From the cell containing the given text, extract its center point as [X, Y] coordinate. 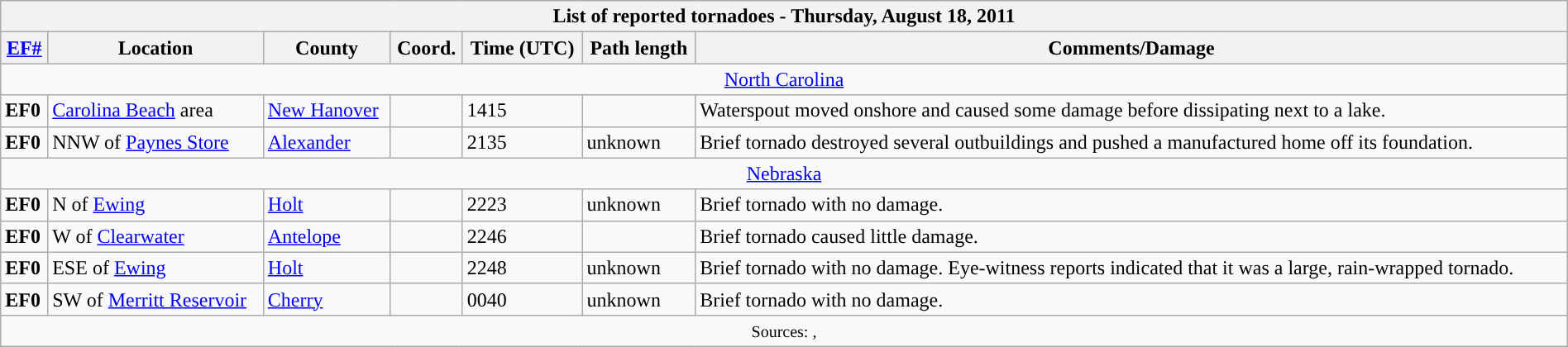
New Hanover [327, 111]
Brief tornado with no damage. Eye-witness reports indicated that it was a large, rain-wrapped tornado. [1131, 268]
Cherry [327, 299]
Brief tornado caused little damage. [1131, 236]
1415 [523, 111]
NNW of Paynes Store [155, 142]
County [327, 48]
List of reported tornadoes - Thursday, August 18, 2011 [784, 17]
Path length [638, 48]
2246 [523, 236]
2135 [523, 142]
W of Clearwater [155, 236]
Location [155, 48]
EF# [25, 48]
Alexander [327, 142]
Sources: , [784, 330]
0040 [523, 299]
2223 [523, 205]
Time (UTC) [523, 48]
Waterspout moved onshore and caused some damage before dissipating next to a lake. [1131, 111]
2248 [523, 268]
Nebraska [784, 173]
Comments/Damage [1131, 48]
SW of Merritt Reservoir [155, 299]
ESE of Ewing [155, 268]
Coord. [427, 48]
N of Ewing [155, 205]
Antelope [327, 236]
Carolina Beach area [155, 111]
North Carolina [784, 79]
Brief tornado destroyed several outbuildings and pushed a manufactured home off its foundation. [1131, 142]
